Extract the [x, y] coordinate from the center of the cell holding the provided text.  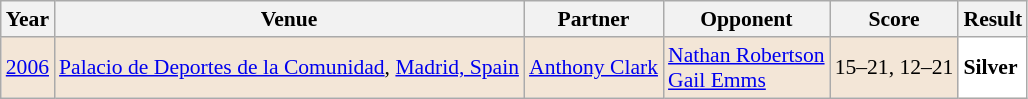
2006 [28, 68]
Partner [594, 19]
Palacio de Deportes de la Comunidad, Madrid, Spain [289, 68]
Venue [289, 19]
15–21, 12–21 [894, 68]
Result [992, 19]
Year [28, 19]
Silver [992, 68]
Opponent [746, 19]
Nathan Robertson Gail Emms [746, 68]
Anthony Clark [594, 68]
Score [894, 19]
